Pinpoint the cell where the given text exists, returning its (x, y) midpoint coordinate. 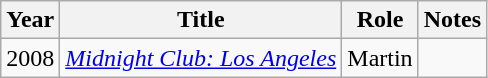
Midnight Club: Los Angeles (201, 58)
Notes (452, 20)
Title (201, 20)
Martin (380, 58)
Role (380, 20)
2008 (30, 58)
Year (30, 20)
